Identify which cell holds the provided text, then report its (X, Y) central coordinate. 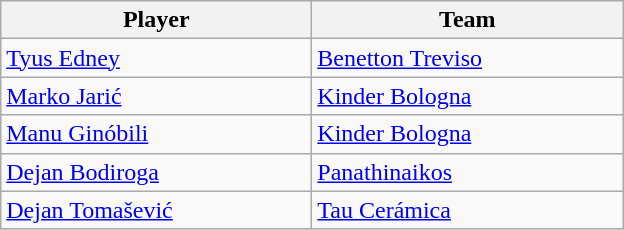
Benetton Treviso (468, 58)
Dejan Tomašević (156, 210)
Player (156, 20)
Manu Ginóbili (156, 134)
Team (468, 20)
Dejan Bodiroga (156, 172)
Marko Jarić (156, 96)
Panathinaikos (468, 172)
Tau Cerámica (468, 210)
Tyus Edney (156, 58)
